Find where the given text appears and provide that cell's center as [X, Y] coordinate. 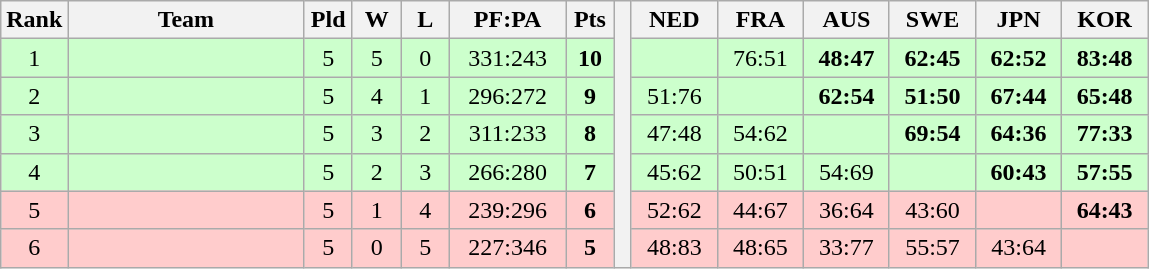
48:47 [846, 58]
36:64 [846, 210]
266:280 [508, 172]
43:60 [932, 210]
55:57 [932, 248]
JPN [1019, 20]
64:43 [1105, 210]
64:36 [1019, 134]
W [376, 20]
48:83 [674, 248]
296:272 [508, 96]
65:48 [1105, 96]
SWE [932, 20]
52:62 [674, 210]
AUS [846, 20]
50:51 [760, 172]
67:44 [1019, 96]
KOR [1105, 20]
62:45 [932, 58]
L [426, 20]
69:54 [932, 134]
PF:PA [508, 20]
311:233 [508, 134]
227:346 [508, 248]
51:76 [674, 96]
44:67 [760, 210]
7 [590, 172]
331:243 [508, 58]
77:33 [1105, 134]
47:48 [674, 134]
8 [590, 134]
48:65 [760, 248]
239:296 [508, 210]
62:52 [1019, 58]
57:55 [1105, 172]
45:62 [674, 172]
76:51 [760, 58]
Pld [328, 20]
FRA [760, 20]
Rank [34, 20]
Pts [590, 20]
Team [186, 20]
83:48 [1105, 58]
51:50 [932, 96]
54:69 [846, 172]
9 [590, 96]
10 [590, 58]
62:54 [846, 96]
54:62 [760, 134]
43:64 [1019, 248]
33:77 [846, 248]
60:43 [1019, 172]
NED [674, 20]
